Determine the (x, y) coordinate at the center of the cell enclosing the given text.  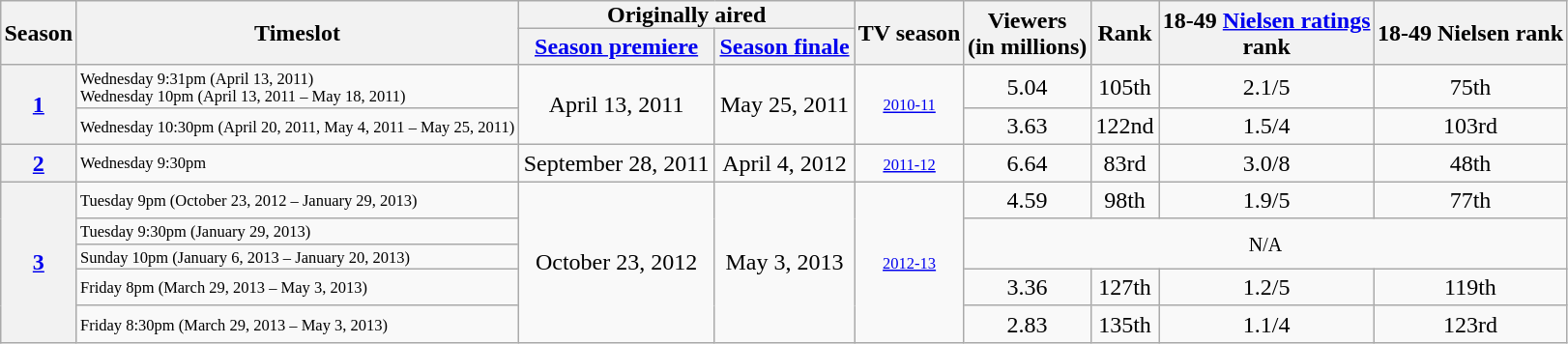
April 4, 2012 (785, 163)
N/A (1265, 244)
May 3, 2013 (785, 263)
122nd (1125, 127)
April 13, 2011 (617, 104)
2012-13 (909, 263)
Friday 8pm (March 29, 2013 – May 3, 2013) (298, 287)
127th (1125, 287)
Rank (1125, 33)
1.2/5 (1266, 287)
Wednesday 10:30pm (April 20, 2011, May 4, 2011 – May 25, 2011) (298, 127)
83rd (1125, 163)
2010-11 (909, 104)
Wednesday 9:30pm (298, 163)
3.63 (1027, 127)
Season finale (785, 46)
1 (39, 104)
Tuesday 9pm (October 23, 2012 – January 29, 2013) (298, 200)
2.1/5 (1266, 86)
TV season (909, 33)
4.59 (1027, 200)
2011-12 (909, 163)
Friday 8:30pm (March 29, 2013 – May 3, 2013) (298, 324)
105th (1125, 86)
48th (1470, 163)
98th (1125, 200)
May 25, 2011 (785, 104)
119th (1470, 287)
75th (1470, 86)
5.04 (1027, 86)
1.9/5 (1266, 200)
Sunday 10pm (January 6, 2013 – January 20, 2013) (298, 256)
3.36 (1027, 287)
18-49 Nielsen rank (1470, 33)
September 28, 2011 (617, 163)
Timeslot (298, 33)
Season premiere (617, 46)
6.64 (1027, 163)
3 (39, 263)
Tuesday 9:30pm (January 29, 2013) (298, 231)
77th (1470, 200)
October 23, 2012 (617, 263)
1.1/4 (1266, 324)
Wednesday 9:31pm (April 13, 2011)Wednesday 10pm (April 13, 2011 – May 18, 2011) (298, 86)
Originally aired (686, 14)
2.83 (1027, 324)
Season (39, 33)
18-49 Nielsen ratingsrank (1266, 33)
135th (1125, 324)
103rd (1470, 127)
1.5/4 (1266, 127)
Viewers(in millions) (1027, 33)
3.0/8 (1266, 163)
123rd (1470, 324)
2 (39, 163)
